Provide the [x, y] coordinate of the cell's center where the given text is located.  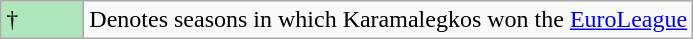
† [42, 20]
Denotes seasons in which Karamalegkos won the EuroLeague [388, 20]
